Detect which cell encompasses the target text, then output its (X, Y) center coordinate. 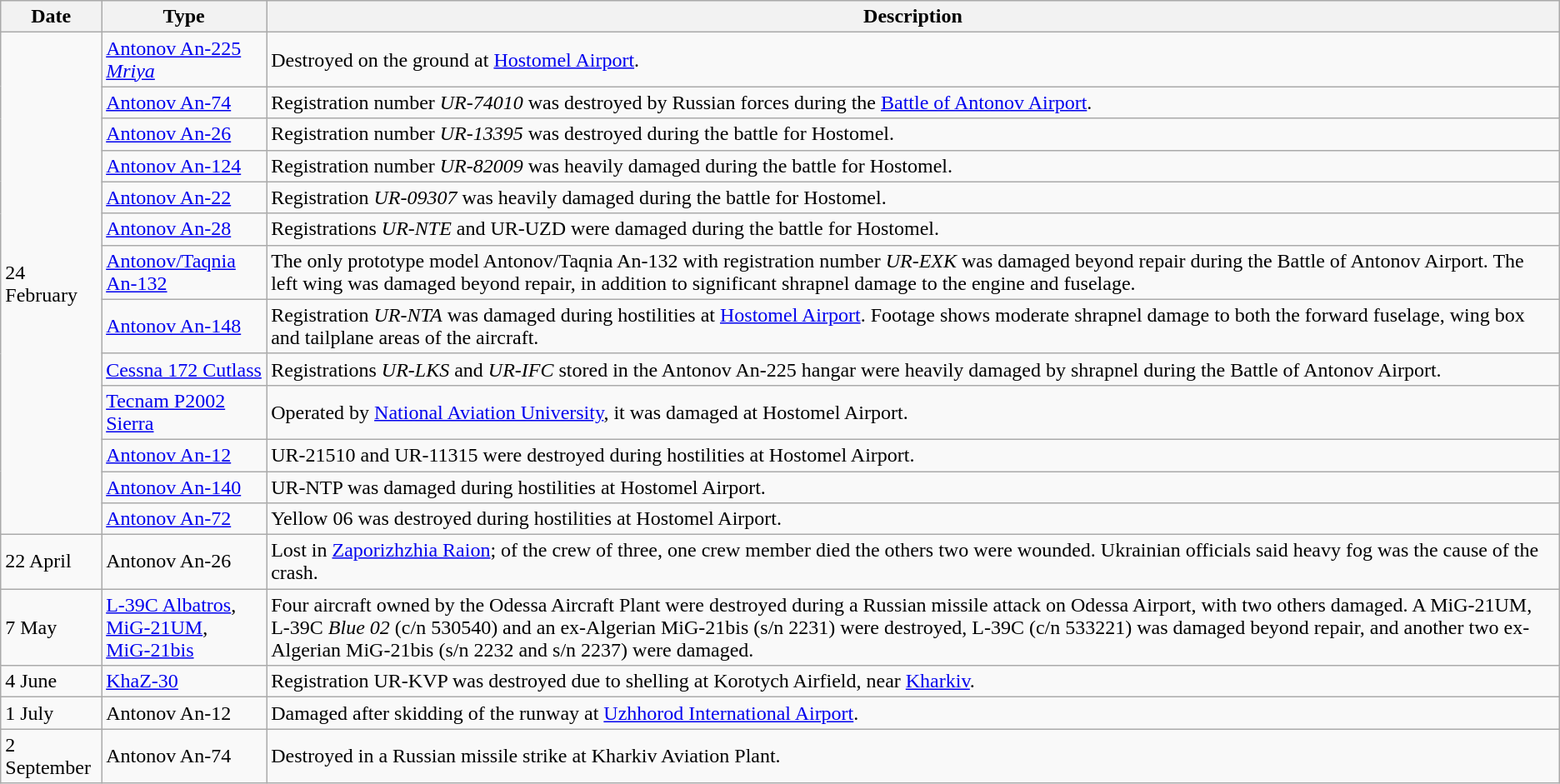
Antonov An-28 (184, 229)
UR-21510 and UR-11315 were destroyed during hostilities at Hostomel Airport. (913, 455)
24 February (52, 283)
Registration number UR-13395 was destroyed during the battle for Hostomel. (913, 134)
Antonov An-225 Mriya (184, 60)
Destroyed on the ground at Hostomel Airport. (913, 60)
Description (913, 17)
Registrations UR-NTE and UR-UZD were damaged during the battle for Hostomel. (913, 229)
22 April (52, 562)
2 September (52, 757)
KhaZ-30 (184, 682)
Date (52, 17)
Registrations UR-LKS and UR-IFC stored in the Antonov An-225 hangar were heavily damaged by shrapnel during the Battle of Antonov Airport. (913, 369)
Antonov An-22 (184, 197)
Antonov An-124 (184, 166)
UR-NTP was damaged during hostilities at Hostomel Airport. (913, 487)
Antonov An-72 (184, 519)
4 June (52, 682)
Registration UR-KVP was destroyed due to shelling at Korotych Airfield, near Kharkiv. (913, 682)
7 May (52, 627)
Destroyed in a Russian missile strike at Kharkiv Aviation Plant. (913, 757)
Antonov An-148 (184, 327)
L-39C Albatros,MiG-21UM,MiG-21bis (184, 627)
Damaged after skidding of the runway at Uzhhorod International Airport. (913, 713)
Tecnam P2002 Sierra (184, 412)
Antonov An-140 (184, 487)
Type (184, 17)
Registration number UR-74010 was destroyed by Russian forces during the Battle of Antonov Airport. (913, 102)
Yellow 06 was destroyed during hostilities at Hostomel Airport. (913, 519)
Registration UR-09307 was heavily damaged during the battle for Hostomel. (913, 197)
Antonov/Taqnia An-132 (184, 272)
Registration number UR-82009 was heavily damaged during the battle for Hostomel. (913, 166)
1 July (52, 713)
Cessna 172 Cutlass (184, 369)
Operated by National Aviation University, it was damaged at Hostomel Airport. (913, 412)
